Locate the cell with the specified text and output its [x, y] center coordinate. 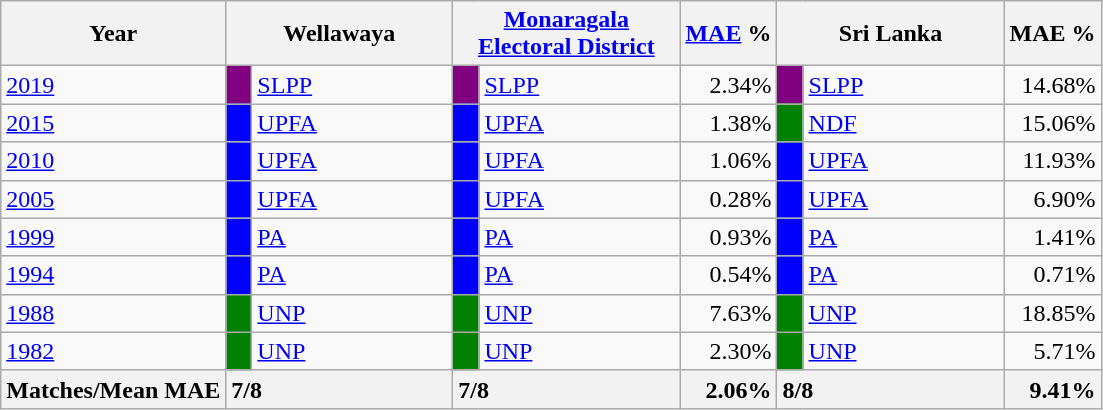
1982 [114, 351]
7.63% [728, 313]
2.06% [728, 389]
0.28% [728, 199]
0.54% [728, 275]
1.41% [1052, 237]
Matches/Mean MAE [114, 389]
15.06% [1052, 123]
0.93% [728, 237]
5.71% [1052, 351]
1988 [114, 313]
1999 [114, 237]
2015 [114, 123]
1.06% [728, 161]
1.38% [728, 123]
Monaragala Electoral District [566, 34]
0.71% [1052, 275]
1994 [114, 275]
2010 [114, 161]
2005 [114, 199]
Year [114, 34]
14.68% [1052, 85]
18.85% [1052, 313]
Sri Lanka [890, 34]
NDF [904, 123]
2.34% [728, 85]
2019 [114, 85]
8/8 [890, 389]
11.93% [1052, 161]
9.41% [1052, 389]
2.30% [728, 351]
Wellawaya [340, 34]
6.90% [1052, 199]
